Search for the cell housing the specified text and yield its [x, y] center coordinate. 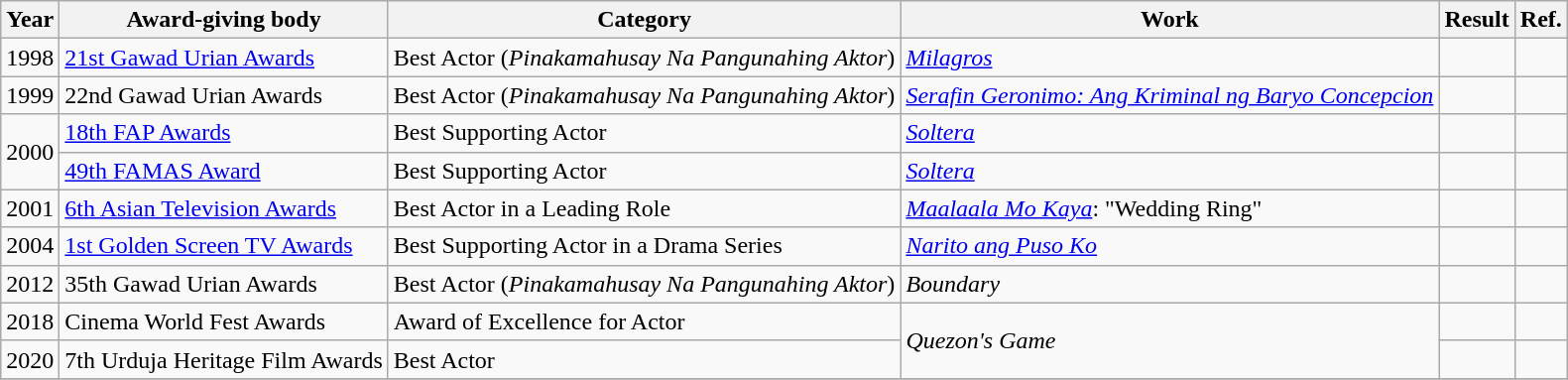
Quezon's Game [1170, 340]
Cinema World Fest Awards [224, 321]
6th Asian Television Awards [224, 208]
Maalaala Mo Kaya: "Wedding Ring" [1170, 208]
35th Gawad Urian Awards [224, 284]
2001 [30, 208]
Boundary [1170, 284]
Award of Excellence for Actor [645, 321]
7th Urduja Heritage Film Awards [224, 359]
21st Gawad Urian Awards [224, 58]
Narito ang Puso Ko [1170, 246]
2000 [30, 152]
Best Supporting Actor in a Drama Series [645, 246]
Result [1477, 20]
49th FAMAS Award [224, 171]
22nd Gawad Urian Awards [224, 95]
Work [1170, 20]
1998 [30, 58]
Best Actor in a Leading Role [645, 208]
2020 [30, 359]
18th FAP Awards [224, 133]
Best Actor [645, 359]
2018 [30, 321]
Award-giving body [224, 20]
Year [30, 20]
Milagros [1170, 58]
Serafin Geronimo: Ang Kriminal ng Baryo Concepcion [1170, 95]
1999 [30, 95]
1st Golden Screen TV Awards [224, 246]
Category [645, 20]
Ref. [1541, 20]
2012 [30, 284]
2004 [30, 246]
